Identify which cell holds the provided text, then report its [X, Y] central coordinate. 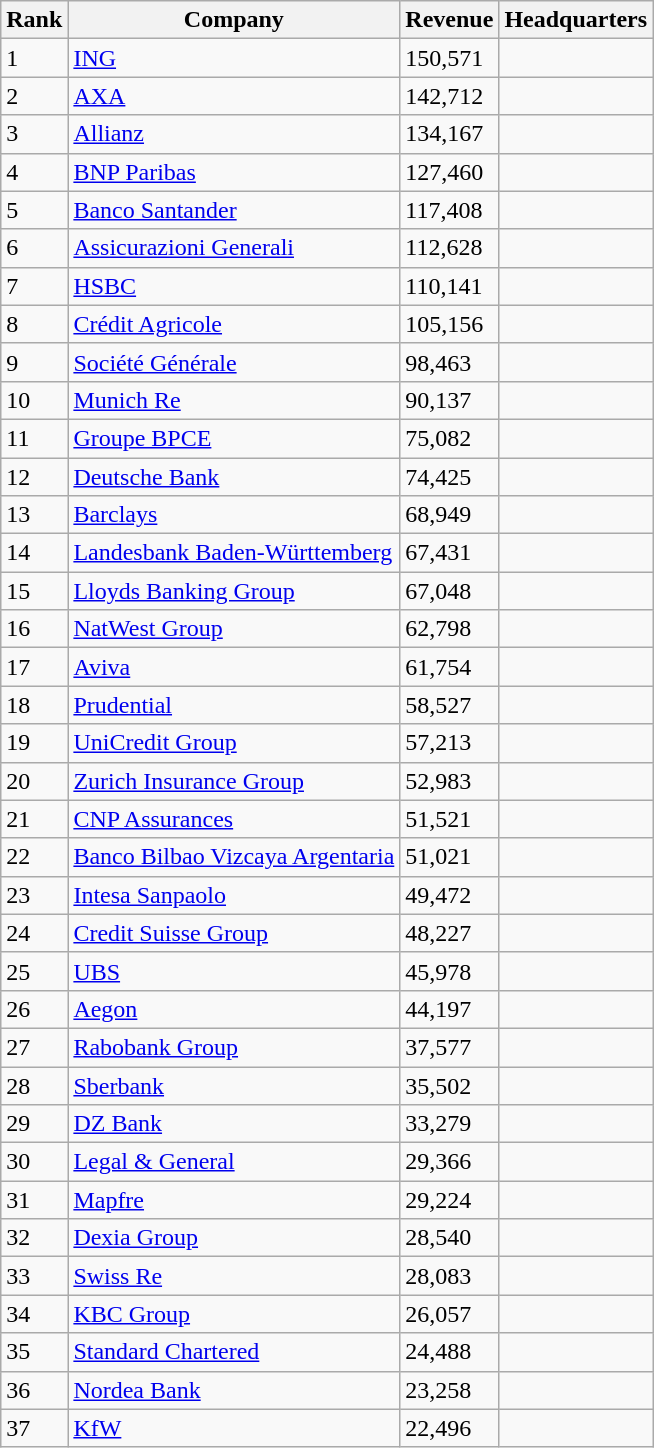
105,156 [450, 324]
8 [34, 324]
Legal & General [234, 1162]
36 [34, 1390]
16 [34, 629]
18 [34, 705]
23 [34, 895]
9 [34, 362]
Revenue [450, 20]
ING [234, 58]
32 [34, 1238]
27 [34, 1047]
11 [34, 438]
4 [34, 172]
KBC Group [234, 1314]
13 [34, 515]
Nordea Bank [234, 1390]
28,083 [450, 1276]
Allianz [234, 134]
Intesa Sanpaolo [234, 895]
BNP Paribas [234, 172]
14 [34, 553]
117,408 [450, 210]
15 [34, 591]
19 [34, 743]
49,472 [450, 895]
29,366 [450, 1162]
37,577 [450, 1047]
Société Générale [234, 362]
DZ Bank [234, 1124]
29 [34, 1124]
57,213 [450, 743]
74,425 [450, 477]
150,571 [450, 58]
45,978 [450, 971]
68,949 [450, 515]
62,798 [450, 629]
CNP Assurances [234, 819]
Dexia Group [234, 1238]
26,057 [450, 1314]
12 [34, 477]
17 [34, 667]
33 [34, 1276]
127,460 [450, 172]
44,197 [450, 1009]
Swiss Re [234, 1276]
Zurich Insurance Group [234, 781]
KfW [234, 1428]
Lloyds Banking Group [234, 591]
134,167 [450, 134]
52,983 [450, 781]
20 [34, 781]
Credit Suisse Group [234, 933]
35,502 [450, 1085]
Deutsche Bank [234, 477]
25 [34, 971]
6 [34, 248]
Rabobank Group [234, 1047]
142,712 [450, 96]
Company [234, 20]
Prudential [234, 705]
Mapfre [234, 1200]
Banco Santander [234, 210]
UniCredit Group [234, 743]
48,227 [450, 933]
3 [34, 134]
37 [34, 1428]
Barclays [234, 515]
5 [34, 210]
67,048 [450, 591]
33,279 [450, 1124]
21 [34, 819]
2 [34, 96]
26 [34, 1009]
Groupe BPCE [234, 438]
24,488 [450, 1352]
Headquarters [576, 20]
23,258 [450, 1390]
67,431 [450, 553]
1 [34, 58]
UBS [234, 971]
110,141 [450, 286]
Munich Re [234, 400]
10 [34, 400]
30 [34, 1162]
58,527 [450, 705]
Standard Chartered [234, 1352]
Crédit Agricole [234, 324]
34 [34, 1314]
31 [34, 1200]
75,082 [450, 438]
112,628 [450, 248]
Aviva [234, 667]
22,496 [450, 1428]
7 [34, 286]
35 [34, 1352]
Banco Bilbao Vizcaya Argentaria [234, 857]
AXA [234, 96]
29,224 [450, 1200]
28,540 [450, 1238]
HSBC [234, 286]
Landesbank Baden-Württemberg [234, 553]
28 [34, 1085]
24 [34, 933]
61,754 [450, 667]
Rank [34, 20]
Assicurazioni Generali [234, 248]
98,463 [450, 362]
Sberbank [234, 1085]
51,521 [450, 819]
Aegon [234, 1009]
NatWest Group [234, 629]
51,021 [450, 857]
22 [34, 857]
90,137 [450, 400]
